From the cell containing the given text, extract its center point as [x, y] coordinate. 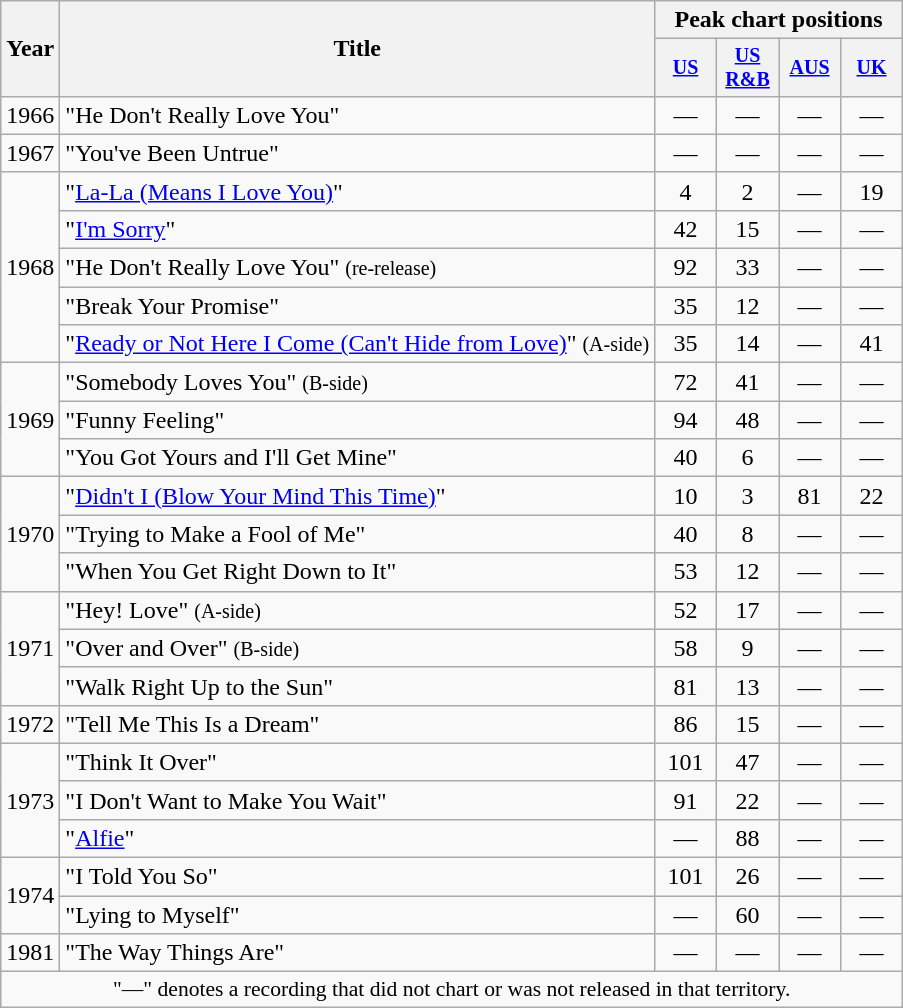
1971 [30, 648]
58 [686, 648]
1974 [30, 896]
42 [686, 229]
48 [748, 420]
1981 [30, 953]
3 [748, 496]
6 [748, 458]
"I Don't Want to Make You Wait" [358, 800]
"Walk Right Up to the Sun" [358, 686]
USR&B [748, 68]
"Think It Over" [358, 762]
"Lying to Myself" [358, 915]
1966 [30, 115]
19 [872, 191]
"Break Your Promise" [358, 306]
"He Don't Really Love You" [358, 115]
88 [748, 838]
26 [748, 877]
91 [686, 800]
"He Don't Really Love You" (re-release) [358, 268]
86 [686, 724]
"Somebody Loves You" (B-side) [358, 382]
US [686, 68]
"When You Get Right Down to It" [358, 572]
17 [748, 610]
AUS [810, 68]
1969 [30, 420]
"Ready or Not Here I Come (Can't Hide from Love)" (A-side) [358, 344]
Title [358, 49]
72 [686, 382]
2 [748, 191]
1968 [30, 267]
33 [748, 268]
14 [748, 344]
"Tell Me This Is a Dream" [358, 724]
"I Told You So" [358, 877]
47 [748, 762]
"The Way Things Are" [358, 953]
"Funny Feeling" [358, 420]
"I'm Sorry" [358, 229]
1967 [30, 153]
13 [748, 686]
9 [748, 648]
"Trying to Make a Fool of Me" [358, 534]
8 [748, 534]
"Over and Over" (B-side) [358, 648]
"Alfie" [358, 838]
"You've Been Untrue" [358, 153]
"La-La (Means I Love You)" [358, 191]
92 [686, 268]
60 [748, 915]
"You Got Yours and I'll Get Mine" [358, 458]
1972 [30, 724]
53 [686, 572]
1973 [30, 800]
"Hey! Love" (A-side) [358, 610]
1970 [30, 534]
94 [686, 420]
"—" denotes a recording that did not chart or was not released in that territory. [452, 990]
"Didn't I (Blow Your Mind This Time)" [358, 496]
Peak chart positions [779, 20]
4 [686, 191]
52 [686, 610]
UK [872, 68]
10 [686, 496]
Year [30, 49]
